Return [X, Y] of the center of cell containing provided text 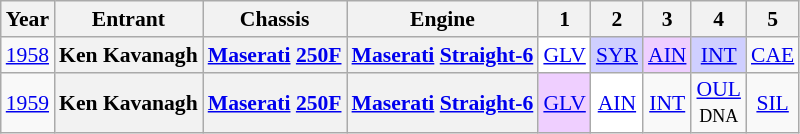
1959 [28, 102]
SIL [772, 102]
Engine [443, 19]
3 [667, 19]
CAE [772, 55]
5 [772, 19]
2 [617, 19]
1 [564, 19]
SYR [617, 55]
Year [28, 19]
1958 [28, 55]
4 [718, 19]
Chassis [275, 19]
OULDNA [718, 102]
Entrant [128, 19]
